From the cell containing the given text, extract its center point as [X, Y] coordinate. 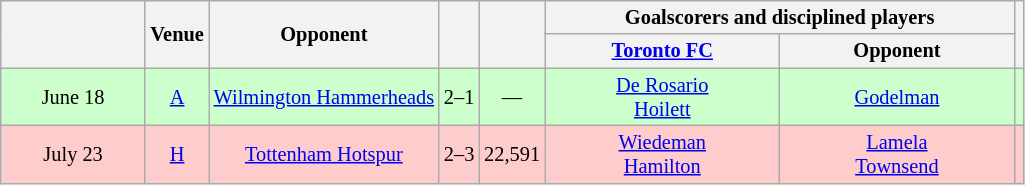
Venue [176, 34]
Goalscorers and disciplined players [780, 17]
Lamela Townsend [898, 154]
June 18 [74, 97]
Godelman [898, 97]
22,591 [512, 154]
Wilmington Hammerheads [324, 97]
Toronto FC [662, 51]
Tottenham Hotspur [324, 154]
H [176, 154]
2–3 [459, 154]
De Rosario Hoilett [662, 97]
— [512, 97]
A [176, 97]
Wiedeman Hamilton [662, 154]
2–1 [459, 97]
July 23 [74, 154]
